Return (X, Y) of the center of cell containing provided text 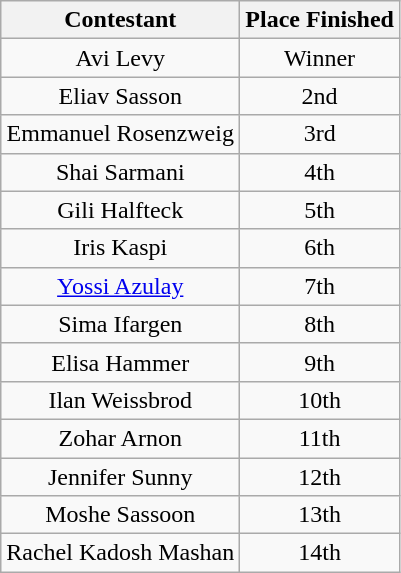
Iris Kaspi (120, 248)
Gili Halfteck (120, 210)
9th (320, 362)
2nd (320, 96)
Elisa Hammer (120, 362)
6th (320, 248)
Contestant (120, 20)
4th (320, 172)
10th (320, 400)
8th (320, 324)
11th (320, 438)
Rachel Kadosh Mashan (120, 553)
Jennifer Sunny (120, 477)
Avi Levy (120, 58)
Yossi Azulay (120, 286)
Zohar Arnon (120, 438)
5th (320, 210)
13th (320, 515)
12th (320, 477)
Ilan Weissbrod (120, 400)
Eliav Sasson (120, 96)
Shai Sarmani (120, 172)
14th (320, 553)
Moshe Sassoon (120, 515)
7th (320, 286)
Sima Ifargen (120, 324)
Emmanuel Rosenzweig (120, 134)
Place Finished (320, 20)
3rd (320, 134)
Winner (320, 58)
